Output the [X, Y] coordinate of the center of the cell containing the given text.  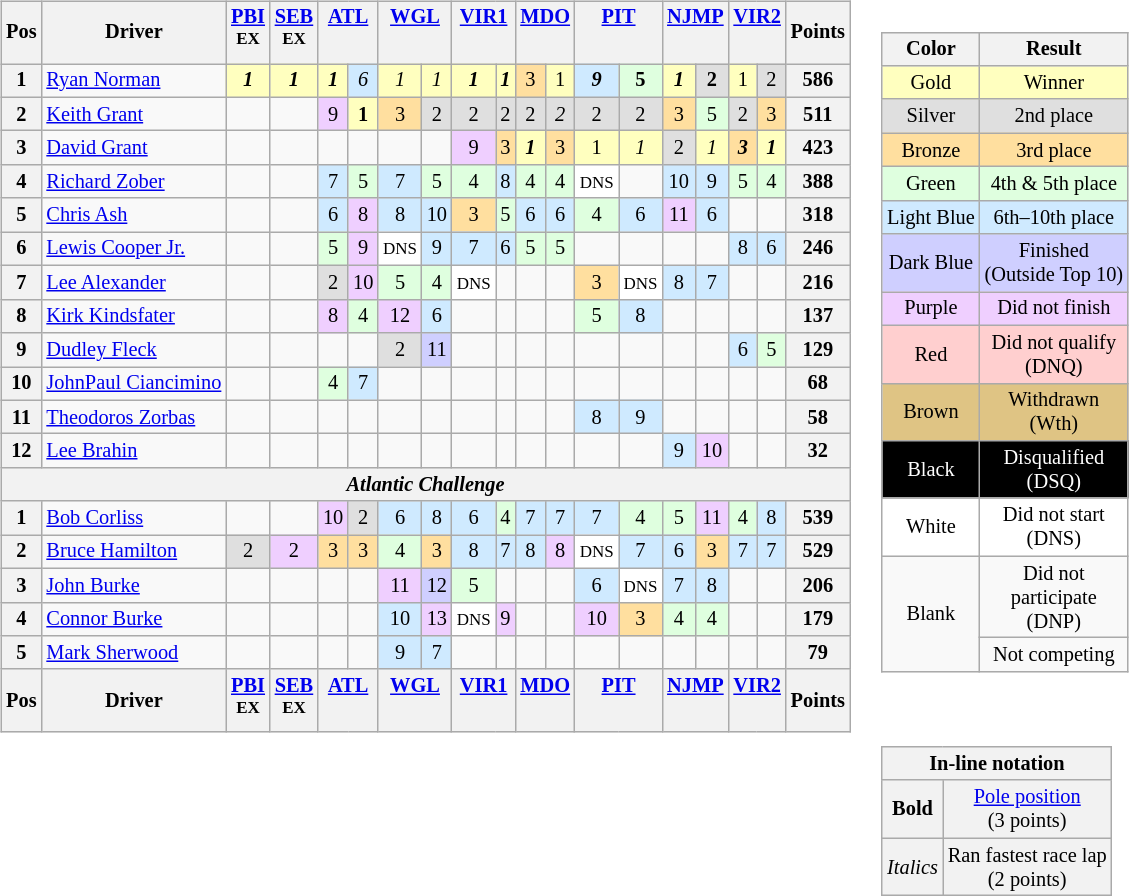
539 [818, 518]
Bruce Hamilton [134, 552]
Bold [912, 809]
Bronze [930, 150]
Winner [1054, 83]
Black [930, 470]
Light Blue [930, 217]
Did not start(DNS) [1054, 527]
6th–10th place [1054, 217]
Red [930, 354]
Brown [930, 412]
David Grant [134, 148]
Dudley Fleck [134, 350]
511 [818, 114]
Purple [930, 309]
Bob Corliss [134, 518]
318 [818, 215]
Color [930, 49]
White [930, 527]
Lewis Cooper Jr. [134, 249]
2nd place [1054, 116]
Finished(Outside Top 10) [1054, 263]
Silver [930, 116]
Did not qualify(DNQ) [1054, 354]
Disqualified(DSQ) [1054, 470]
Lee Alexander [134, 283]
3rd place [1054, 150]
Kirk Kindsfater [134, 316]
137 [818, 316]
Chris Ash [134, 215]
Result [1054, 49]
79 [818, 653]
Theodoros Zorbas [134, 417]
68 [818, 383]
Keith Grant [134, 114]
58 [818, 417]
129 [818, 350]
4th & 5th place [1054, 184]
246 [818, 249]
13 [437, 619]
Ryan Norman [134, 81]
Atlantic Challenge [426, 484]
Richard Zober [134, 182]
Italics [912, 867]
Ran fastest race lap(2 points) [1028, 867]
John Burke [134, 585]
Green [930, 184]
JohnPaul Ciancimino [134, 383]
216 [818, 283]
Gold [930, 83]
In-line notation [996, 764]
Did not finish [1054, 309]
423 [818, 148]
388 [818, 182]
Lee Brahin [134, 451]
Dark Blue [930, 263]
32 [818, 451]
Blank [930, 614]
Did notparticipate(DNP) [1054, 597]
Mark Sherwood [134, 653]
586 [818, 81]
206 [818, 585]
179 [818, 619]
Not competing [1054, 655]
Pole position(3 points) [1028, 809]
Withdrawn(Wth) [1054, 412]
Connor Burke [134, 619]
529 [818, 552]
